Capture the cell that displays the provided text and extract its (X, Y) central coordinate. 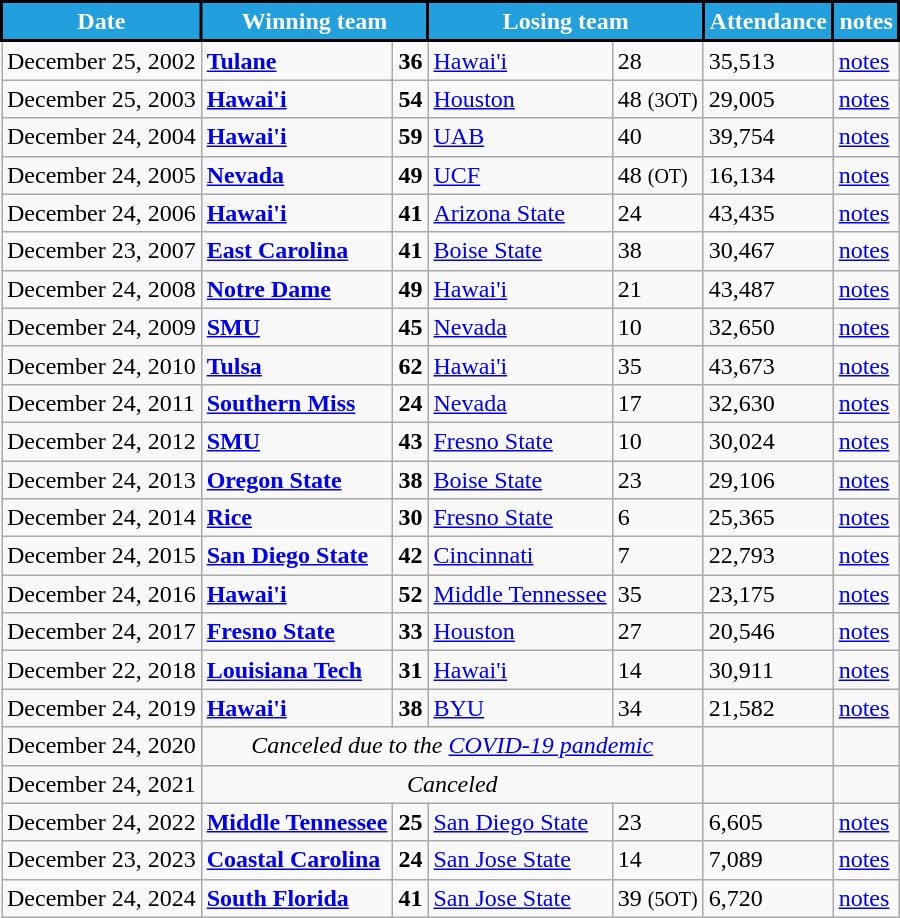
December 24, 2008 (102, 289)
Tulane (297, 60)
17 (658, 403)
December 25, 2003 (102, 99)
32,650 (768, 327)
December 24, 2016 (102, 594)
December 24, 2010 (102, 365)
28 (658, 60)
23,175 (768, 594)
December 24, 2012 (102, 441)
45 (410, 327)
December 24, 2013 (102, 479)
33 (410, 632)
December 24, 2015 (102, 556)
29,005 (768, 99)
34 (658, 708)
December 24, 2009 (102, 327)
Date (102, 22)
Tulsa (297, 365)
30,467 (768, 251)
7 (658, 556)
36 (410, 60)
6,720 (768, 898)
Rice (297, 518)
Canceled (452, 784)
UAB (520, 137)
Attendance (768, 22)
Oregon State (297, 479)
Notre Dame (297, 289)
30 (410, 518)
Louisiana Tech (297, 670)
6 (658, 518)
Coastal Carolina (297, 860)
21 (658, 289)
South Florida (297, 898)
December 25, 2002 (102, 60)
December 24, 2014 (102, 518)
21,582 (768, 708)
Southern Miss (297, 403)
UCF (520, 175)
Canceled due to the COVID-19 pandemic (452, 746)
20,546 (768, 632)
December 24, 2019 (102, 708)
62 (410, 365)
25,365 (768, 518)
31 (410, 670)
Losing team (566, 22)
December 24, 2021 (102, 784)
27 (658, 632)
December 24, 2024 (102, 898)
December 24, 2022 (102, 822)
32,630 (768, 403)
43 (410, 441)
40 (658, 137)
BYU (520, 708)
Winning team (314, 22)
39,754 (768, 137)
29,106 (768, 479)
54 (410, 99)
42 (410, 556)
43,487 (768, 289)
East Carolina (297, 251)
30,024 (768, 441)
22,793 (768, 556)
25 (410, 822)
December 24, 2006 (102, 213)
48 (3OT) (658, 99)
48 (OT) (658, 175)
35,513 (768, 60)
December 24, 2005 (102, 175)
39 (5OT) (658, 898)
Cincinnati (520, 556)
7,089 (768, 860)
December 24, 2011 (102, 403)
December 23, 2023 (102, 860)
6,605 (768, 822)
December 24, 2004 (102, 137)
Arizona State (520, 213)
43,435 (768, 213)
16,134 (768, 175)
52 (410, 594)
30,911 (768, 670)
43,673 (768, 365)
59 (410, 137)
December 23, 2007 (102, 251)
December 22, 2018 (102, 670)
December 24, 2020 (102, 746)
December 24, 2017 (102, 632)
